Scan for the cell matching the given text and deliver its [x, y] coordinate at center. 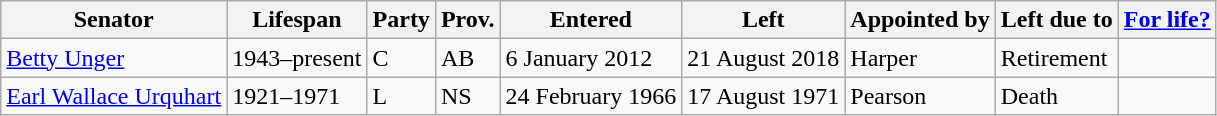
Left [764, 20]
Appointed by [920, 20]
Lifespan [297, 20]
C [401, 58]
NS [468, 96]
L [401, 96]
24 February 1966 [591, 96]
Pearson [920, 96]
Entered [591, 20]
Harper [920, 58]
Earl Wallace Urquhart [114, 96]
1921–1971 [297, 96]
1943–present [297, 58]
17 August 1971 [764, 96]
AB [468, 58]
Death [1056, 96]
For life? [1167, 20]
21 August 2018 [764, 58]
6 January 2012 [591, 58]
Party [401, 20]
Prov. [468, 20]
Retirement [1056, 58]
Left due to [1056, 20]
Senator [114, 20]
Betty Unger [114, 58]
